Extract the (x, y) coordinate from the center of the cell holding the provided text.  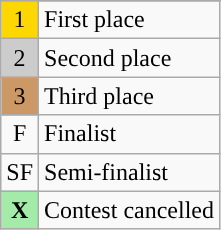
First place (130, 20)
1 (20, 20)
F (20, 134)
Second place (130, 58)
3 (20, 96)
Contest cancelled (130, 210)
Semi-finalist (130, 172)
Finalist (130, 134)
X (20, 210)
Third place (130, 96)
SF (20, 172)
2 (20, 58)
